Output the (x, y) coordinate of the center of the cell containing the given text.  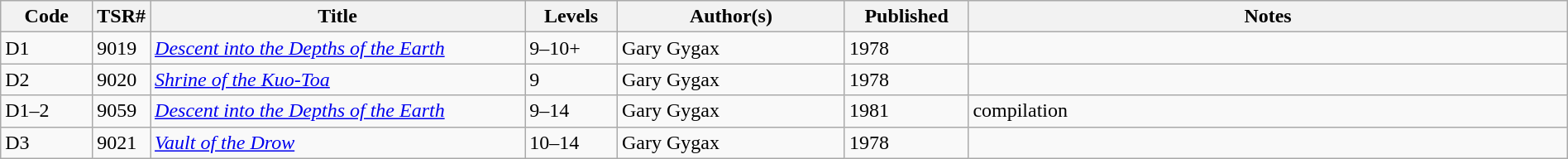
D1–2 (46, 111)
Shrine of the Kuo-Toa (337, 79)
1981 (906, 111)
9021 (122, 142)
Notes (1268, 17)
Title (337, 17)
Published (906, 17)
compilation (1268, 111)
9–14 (571, 111)
Vault of the Drow (337, 142)
9–10+ (571, 48)
9 (571, 79)
Code (46, 17)
10–14 (571, 142)
D3 (46, 142)
9020 (122, 79)
D1 (46, 48)
Levels (571, 17)
9019 (122, 48)
9059 (122, 111)
D2 (46, 79)
TSR# (122, 17)
Author(s) (731, 17)
